Scan for the cell matching the given text and deliver its [x, y] coordinate at center. 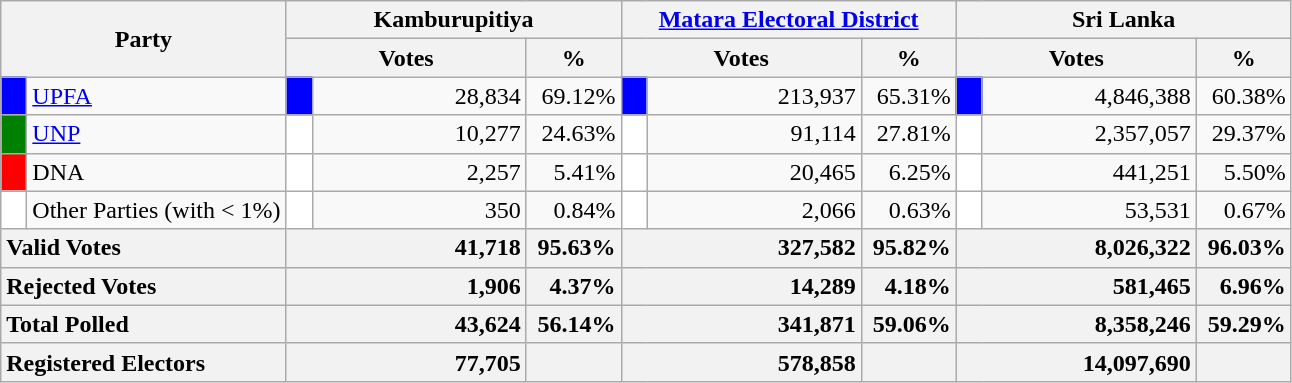
5.41% [574, 172]
0.67% [1244, 210]
95.82% [908, 248]
441,251 [1089, 172]
Kamburupitiya [454, 20]
59.29% [1244, 324]
4,846,388 [1089, 96]
213,937 [754, 96]
20,465 [754, 172]
581,465 [1076, 286]
2,066 [754, 210]
59.06% [908, 324]
Registered Electors [144, 362]
6.25% [908, 172]
43,624 [406, 324]
56.14% [574, 324]
Party [144, 39]
41,718 [406, 248]
77,705 [406, 362]
6.96% [1244, 286]
UNP [156, 134]
578,858 [741, 362]
Sri Lanka [1124, 20]
2,257 [419, 172]
Total Polled [144, 324]
14,097,690 [1076, 362]
0.84% [574, 210]
8,358,246 [1076, 324]
Other Parties (with < 1%) [156, 210]
24.63% [574, 134]
53,531 [1089, 210]
29.37% [1244, 134]
28,834 [419, 96]
DNA [156, 172]
91,114 [754, 134]
4.37% [574, 286]
350 [419, 210]
95.63% [574, 248]
69.12% [574, 96]
8,026,322 [1076, 248]
Valid Votes [144, 248]
UPFA [156, 96]
96.03% [1244, 248]
10,277 [419, 134]
4.18% [908, 286]
14,289 [741, 286]
341,871 [741, 324]
27.81% [908, 134]
0.63% [908, 210]
2,357,057 [1089, 134]
65.31% [908, 96]
Rejected Votes [144, 286]
1,906 [406, 286]
327,582 [741, 248]
Matara Electoral District [788, 20]
5.50% [1244, 172]
60.38% [1244, 96]
